Identify which cell holds the provided text, then report its [x, y] central coordinate. 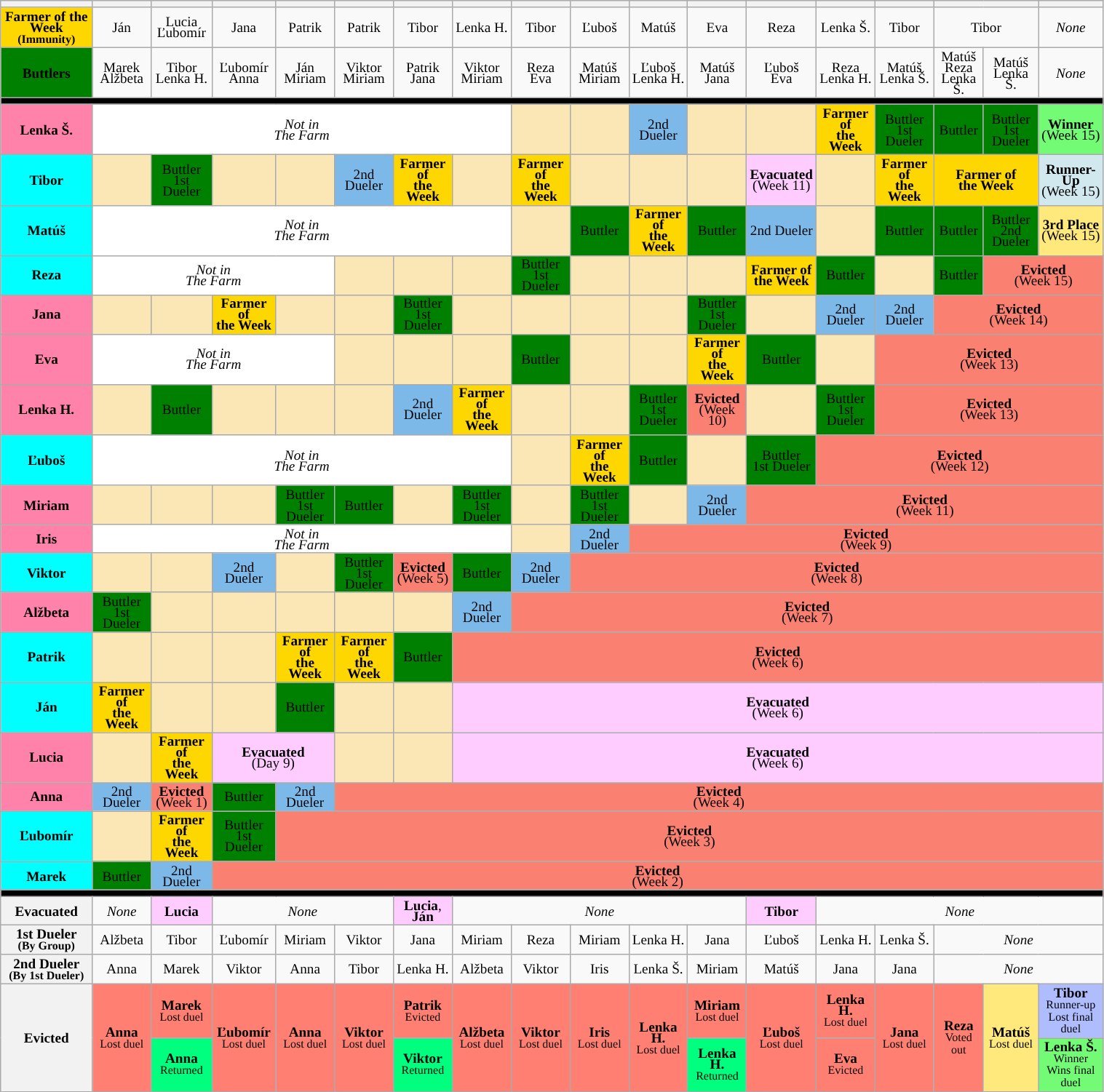
Farmer of the Week(Immunity) [47, 28]
MarekLost duel [182, 1011]
ĽubošLost duel [782, 1037]
Evicted (Week 14) [1019, 314]
Lucia, Ján [422, 911]
Evacuated (Day 9) [273, 758]
AlžbetaLost duel [482, 1037]
RezaEva [540, 73]
PatrikJana [422, 73]
MatúšJana [718, 73]
Runner-Up (Week 15) [1071, 180]
AnnaReturned [182, 1064]
LuciaĽubomír [182, 28]
3rd Place (Week 15) [1071, 230]
Evacuated [47, 911]
Evicted (Week 7) [807, 612]
JánMiriam [306, 73]
Buttlers [47, 73]
Evicted (Week 9) [866, 538]
MiriamLost duel [718, 1011]
Evicted (Week 12) [959, 460]
Evicted (Week 6) [777, 656]
ĽubomírLost duel [244, 1037]
MarekAlžbeta [122, 73]
MatúšLost duel [1010, 1037]
Evicted [47, 1037]
Evicted (Week 1) [182, 797]
ĽubošEva [782, 73]
Evicted (Week 4) [719, 797]
Winner (Week 15) [1071, 129]
IrisLost duel [600, 1037]
ĽubomírAnna [244, 73]
1st Dueler(By Group) [47, 940]
RezaVoted out [958, 1037]
Evicted (Week 3) [690, 837]
Evicted (Week 5) [422, 573]
PatrikEvicted [422, 1011]
MatúšRezaLenka Š. [958, 73]
MatúšMiriam [600, 73]
RezaLenka H. [846, 73]
TiborRunner-upLost final duel [1071, 1011]
Evicted (Week 10) [718, 409]
2nd Dueler(By 1st Dueler) [47, 969]
EvaEvicted [846, 1064]
Lenka Š.WinnerWins final duel [1071, 1064]
Evicted (Week 2) [658, 876]
TiborLenka H. [182, 73]
ĽubošLenka H. [658, 73]
ViktorReturned [422, 1064]
JanaLost duel [904, 1037]
Lenka H.Returned [718, 1064]
Evicted (Week 15) [1044, 275]
Evicted (Week 11) [925, 505]
Evacuated (Week 11) [782, 180]
Evicted (Week 8) [837, 573]
Buttler2nd Dueler [1010, 230]
